Capture the cell that displays the provided text and extract its (x, y) central coordinate. 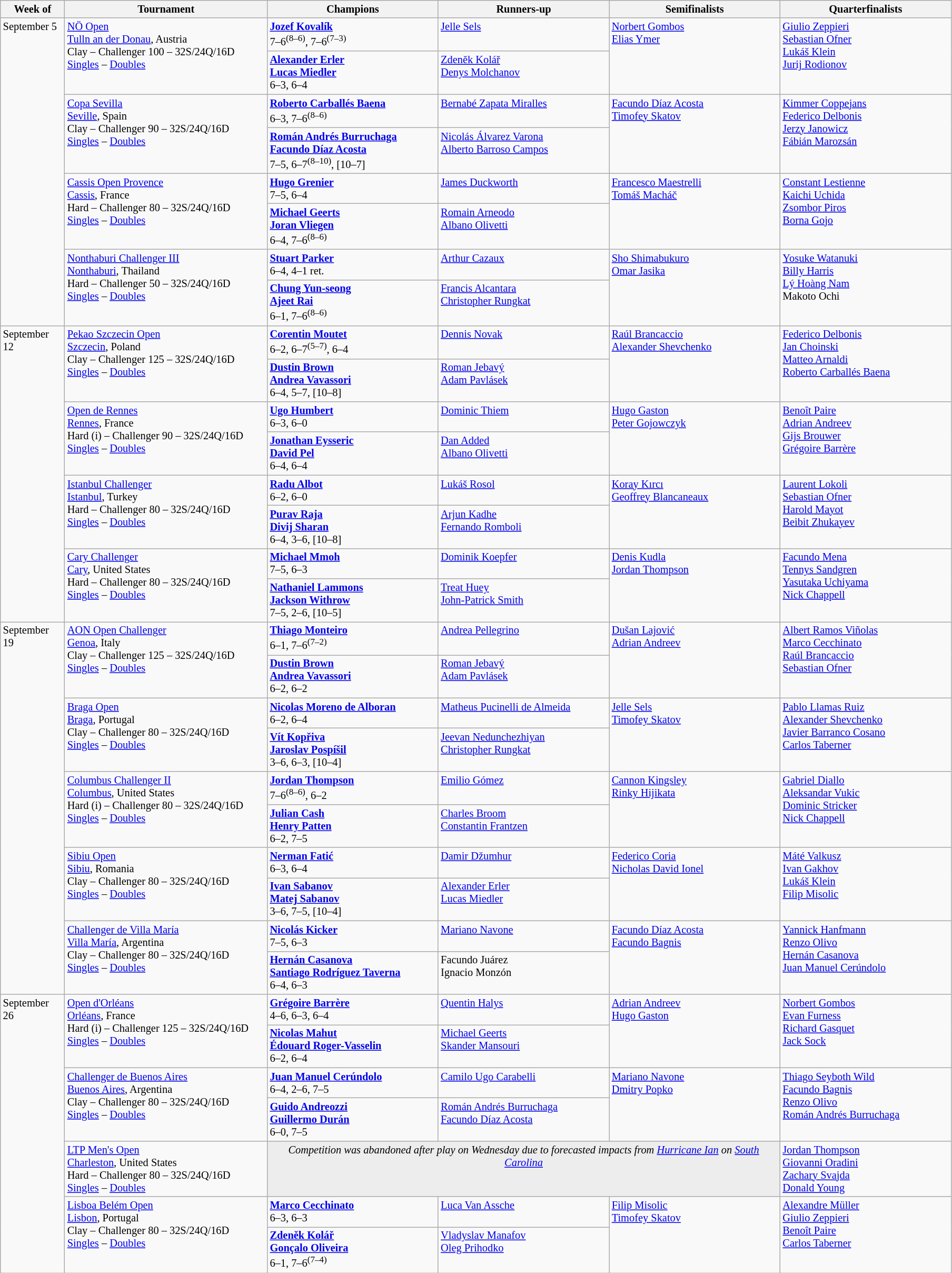
Treat Huey John-Patrick Smith (523, 600)
September 12 (33, 474)
Kimmer Coppejans Federico Delbonis Jerzy Janowicz Fábián Marozsán (866, 134)
Romain Arneodo Albano Olivetti (523, 226)
LTP Men's OpenCharleston, United States Hard – Challenger 80 – 32S/24Q/16DSingles – Doubles (166, 1169)
Román Andrés Burruchaga Facundo Díaz Acosta (523, 1119)
Purav Raja Divij Sharan6–4, 3–6, [10–8] (353, 527)
Quentin Halys (523, 1009)
Facundo Mena Tennys Sandgren Yasutaka Uchiyama Nick Chappell (866, 585)
Pablo Llamas Ruiz Alexander Shevchenko Javier Barranco Cosano Carlos Taberner (866, 734)
Quarterfinalists (866, 9)
Facundo Díaz Acosta Timofey Skatov (695, 134)
Nicolás Kicker7–5, 6–3 (353, 936)
Bernabé Zapata Miralles (523, 111)
Open de RennesRennes, France Hard (i) – Challenger 90 – 32S/24Q/16DSingles – Doubles (166, 438)
AON Open ChallengerGenoa, Italy Clay – Challenger 125 – 32S/24Q/16DSingles – Doubles (166, 659)
Columbus Challenger IIColumbus, United States Hard (i) – Challenger 80 – 32S/24Q/16DSingles – Doubles (166, 809)
Nathaniel Lammons Jackson Withrow7–5, 2–6, [10–5] (353, 600)
Román Andrés Burruchaga Facundo Díaz Acosta7–5, 6–7(8–10), [10–7] (353, 151)
Zdeněk Kolář Gonçalo Oliveira6–1, 7–6(7–4) (353, 1249)
Norbert Gombos Evan Furness Richard Gasquet Jack Sock (866, 1030)
Michael Geerts Joran Vliegen6–4, 7–6(8–6) (353, 226)
Luca Van Assche (523, 1212)
Runners-up (523, 9)
James Duckworth (523, 189)
September 26 (33, 1133)
Cassis Open ProvenceCassis, France Hard – Challenger 80 – 32S/24Q/16DSingles – Doubles (166, 212)
Braga OpenBraga, Portugal Clay – Challenger 80 – 32S/24Q/16DSingles – Doubles (166, 734)
Challenger de Villa MaríaVilla María, Argentina Clay – Challenger 80 – 32S/24Q/16DSingles – Doubles (166, 958)
Facundo Juárez Ignacio Monzón (523, 973)
Yosuke Watanuki Billy Harris Lý Hoàng Nam Makoto Ochi (866, 288)
Ivan Sabanov Matej Sabanov3–6, 7–5, [10–4] (353, 899)
Arthur Cazaux (523, 264)
Champions (353, 9)
September 5 (33, 172)
Nerman Fatić6–3, 6–4 (353, 863)
Yannick Hanfmann Renzo Olivo Hernán Casanova Juan Manuel Cerúndolo (866, 958)
Week of (33, 9)
Benoît Paire Adrian Andreev Gijs Brouwer Grégoire Barrère (866, 438)
Jordan Thompson7–6(8–6), 6–2 (353, 788)
Challenger de Buenos AiresBuenos Aires, Argentina Clay – Challenger 80 – 32S/24Q/16DSingles – Doubles (166, 1104)
Ugo Humbert6–3, 6–0 (353, 417)
Michael Geerts Skander Mansouri (523, 1046)
Open d'OrléansOrléans, France Hard (i) – Challenger 125 – 32S/24Q/16DSingles – Doubles (166, 1030)
Julian Cash Henry Patten6–2, 7–5 (353, 826)
Nicolas Moreno de Alboran6–2, 6–4 (353, 713)
Cary ChallengerCary, United States Hard – Challenger 80 – 32S/24Q/16DSingles – Doubles (166, 585)
Jordan Thompson Giovanni Oradini Zachary Svajda Donald Young (866, 1169)
Jeevan Nedunchezhiyan Christopher Rungkat (523, 750)
Lukáš Rosol (523, 490)
Koray Kırcı Geoffrey Blancaneaux (695, 512)
Mariano Navone (523, 936)
Norbert Gombos Elias Ymer (695, 56)
Hugo Grenier7–5, 6–4 (353, 189)
Marco Cecchinato6–3, 6–3 (353, 1212)
Michael Mmoh7–5, 6–3 (353, 564)
September 19 (33, 808)
Roberto Carballés Baena6–3, 7–6(8–6) (353, 111)
Dušan Lajović Adrian Andreev (695, 659)
Raúl Brancaccio Alexander Shevchenko (695, 363)
Francesco Maestrelli Tomáš Macháč (695, 212)
Vladyslav Manafov Oleg Prihodko (523, 1249)
Emilio Gómez (523, 788)
Nonthaburi Challenger IIINonthaburi, Thailand Hard – Challenger 50 – 32S/24Q/16DSingles – Doubles (166, 288)
Nicolás Álvarez Varona Alberto Barroso Campos (523, 151)
Arjun Kadhe Fernando Romboli (523, 527)
Denis Kudla Jordan Thompson (695, 585)
Copa SevillaSeville, Spain Clay – Challenger 90 – 32S/24Q/16DSingles – Doubles (166, 134)
Thiago Monteiro6–1, 7–6(7–2) (353, 638)
Laurent Lokoli Sebastian Ofner Harold Mayot Beibit Zhukayev (866, 512)
Istanbul ChallengerIstanbul, Turkey Hard – Challenger 80 – 32S/24Q/16DSingles – Doubles (166, 512)
Zdeněk Kolář Denys Molchanov (523, 73)
Federico Coria Nicholas David Ionel (695, 884)
Charles Broom Constantin Frantzen (523, 826)
Matheus Pucinelli de Almeida (523, 713)
Nicolas Mahut Édouard Roger-Vasselin6–2, 6–4 (353, 1046)
Corentin Moutet6–2, 6–7(5–7), 6–4 (353, 342)
Hernán Casanova Santiago Rodríguez Taverna6–4, 6–3 (353, 973)
Dennis Novak (523, 342)
Hugo Gaston Peter Gojowczyk (695, 438)
Máté Valkusz Ivan Gakhov Lukáš Klein Filip Misolic (866, 884)
Dominik Koepfer (523, 564)
Guido Andreozzi Guillermo Durán6–0, 7–5 (353, 1119)
Albert Ramos Viñolas Marco Cecchinato Raúl Brancaccio Sebastian Ofner (866, 659)
Semifinalists (695, 9)
Juan Manuel Cerúndolo6–4, 2–6, 7–5 (353, 1083)
Federico Delbonis Jan Choinski Matteo Arnaldi Roberto Carballés Baena (866, 363)
Filip Misolic Timofey Skatov (695, 1235)
Dominic Thiem (523, 417)
Constant Lestienne Kaichi Uchida Zsombor Piros Borna Gojo (866, 212)
Jozef Kovalík7–6(8–6), 7–6(7–3) (353, 35)
Pekao Szczecin OpenSzczecin, Poland Clay – Challenger 125 – 32S/24Q/16DSingles – Doubles (166, 363)
Adrian Andreev Hugo Gaston (695, 1030)
Andrea Pellegrino (523, 638)
Sho Shimabukuro Omar Jasika (695, 288)
Dan Added Albano Olivetti (523, 453)
Competition was abandoned after play on Wednesday due to forecasted impacts from Hurricane Ian on South Carolina (524, 1169)
Jelle Sels (523, 35)
Jelle Sels Timofey Skatov (695, 734)
Dustin Brown Andrea Vavassori6–2, 6–2 (353, 676)
Facundo Díaz Acosta Facundo Bagnis (695, 958)
Tournament (166, 9)
Cannon Kingsley Rinky Hijikata (695, 809)
Thiago Seyboth Wild Facundo Bagnis Renzo Olivo Román Andrés Burruchaga (866, 1104)
Chung Yun-seong Ajeet Rai6–1, 7–6(8–6) (353, 302)
Alexandre Müller Giulio Zeppieri Benoît Paire Carlos Taberner (866, 1235)
Vít Kopřiva Jaroslav Pospíšil3–6, 6–3, [10–4] (353, 750)
NÖ OpenTulln an der Donau, Austria Clay – Challenger 100 – 32S/24Q/16DSingles – Doubles (166, 56)
Francis Alcantara Christopher Rungkat (523, 302)
Alexander Erler Lucas Miedler (523, 899)
Giulio Zeppieri Sebastian Ofner Lukáš Klein Jurij Rodionov (866, 56)
Jonathan Eysseric David Pel6–4, 6–4 (353, 453)
Damir Džumhur (523, 863)
Gabriel Diallo Aleksandar Vukic Dominic Stricker Nick Chappell (866, 809)
Radu Albot6–2, 6–0 (353, 490)
Mariano Navone Dmitry Popko (695, 1104)
Alexander Erler Lucas Miedler6–3, 6–4 (353, 73)
Lisboa Belém OpenLisbon, Portugal Clay – Challenger 80 – 32S/24Q/16DSingles – Doubles (166, 1235)
Dustin Brown Andrea Vavassori6–4, 5–7, [10–8] (353, 380)
Stuart Parker6–4, 4–1 ret. (353, 264)
Sibiu OpenSibiu, Romania Clay – Challenger 80 – 32S/24Q/16DSingles – Doubles (166, 884)
Grégoire Barrère4–6, 6–3, 6–4 (353, 1009)
Camilo Ugo Carabelli (523, 1083)
